Output the [x, y] coordinate of the center of the cell containing the given text.  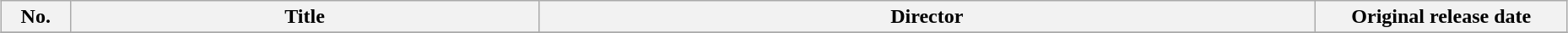
Title [305, 17]
Director [927, 17]
Original release date [1441, 17]
No. [35, 17]
